Search for the cell housing the specified text and yield its (X, Y) center coordinate. 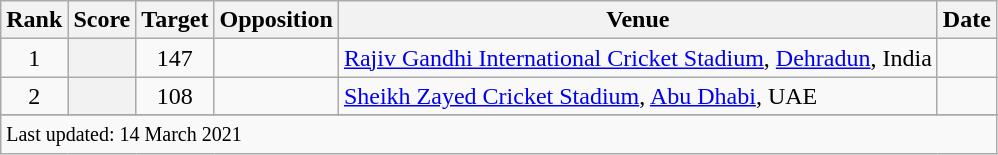
Target (175, 20)
2 (34, 96)
Sheikh Zayed Cricket Stadium, Abu Dhabi, UAE (638, 96)
108 (175, 96)
Rajiv Gandhi International Cricket Stadium, Dehradun, India (638, 58)
Opposition (276, 20)
Last updated: 14 March 2021 (499, 134)
147 (175, 58)
Rank (34, 20)
Venue (638, 20)
1 (34, 58)
Score (102, 20)
Date (966, 20)
